From the cell containing the given text, extract its center point as [x, y] coordinate. 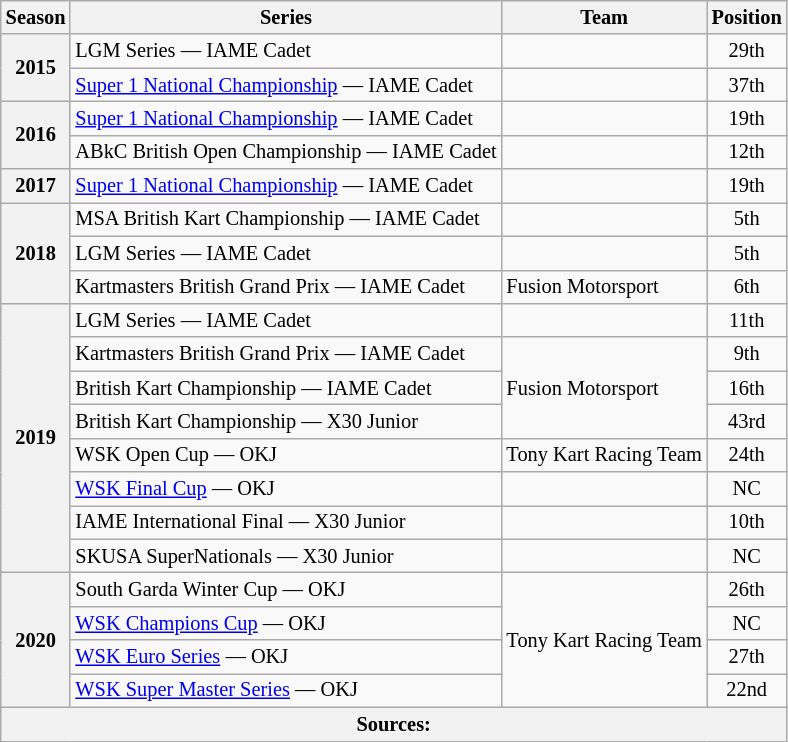
37th [747, 85]
2016 [36, 134]
British Kart Championship — IAME Cadet [286, 388]
10th [747, 522]
ABkC British Open Championship — IAME Cadet [286, 152]
43rd [747, 421]
11th [747, 320]
2020 [36, 640]
Position [747, 17]
South Garda Winter Cup — OKJ [286, 589]
16th [747, 388]
Team [604, 17]
29th [747, 51]
Sources: [394, 724]
SKUSA SuperNationals — X30 Junior [286, 556]
WSK Final Cup — OKJ [286, 489]
27th [747, 657]
2017 [36, 186]
9th [747, 354]
2019 [36, 438]
British Kart Championship — X30 Junior [286, 421]
WSK Champions Cup — OKJ [286, 623]
Series [286, 17]
24th [747, 455]
2018 [36, 252]
WSK Super Master Series — OKJ [286, 690]
MSA British Kart Championship — IAME Cadet [286, 219]
22nd [747, 690]
Season [36, 17]
WSK Euro Series — OKJ [286, 657]
2015 [36, 68]
WSK Open Cup — OKJ [286, 455]
IAME International Final — X30 Junior [286, 522]
12th [747, 152]
26th [747, 589]
6th [747, 287]
